From the cell containing the given text, extract its center point as (X, Y) coordinate. 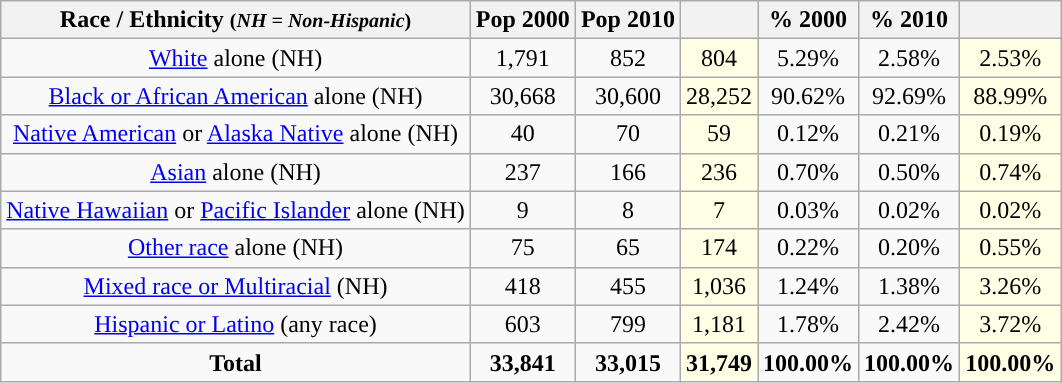
Total (236, 362)
1.38% (910, 286)
% 2000 (808, 20)
2.53% (1010, 58)
88.99% (1010, 96)
30,668 (522, 96)
1,791 (522, 58)
% 2010 (910, 20)
0.22% (808, 248)
65 (628, 248)
Native Hawaiian or Pacific Islander alone (NH) (236, 210)
0.55% (1010, 248)
2.42% (910, 324)
Hispanic or Latino (any race) (236, 324)
2.58% (910, 58)
0.19% (1010, 134)
1,181 (718, 324)
92.69% (910, 96)
8 (628, 210)
237 (522, 172)
804 (718, 58)
0.70% (808, 172)
33,015 (628, 362)
Race / Ethnicity (NH = Non-Hispanic) (236, 20)
3.26% (1010, 286)
0.12% (808, 134)
30,600 (628, 96)
40 (522, 134)
0.74% (1010, 172)
59 (718, 134)
31,749 (718, 362)
0.03% (808, 210)
5.29% (808, 58)
455 (628, 286)
418 (522, 286)
90.62% (808, 96)
Pop 2000 (522, 20)
75 (522, 248)
0.50% (910, 172)
Black or African American alone (NH) (236, 96)
3.72% (1010, 324)
174 (718, 248)
Other race alone (NH) (236, 248)
Asian alone (NH) (236, 172)
70 (628, 134)
7 (718, 210)
0.20% (910, 248)
1.24% (808, 286)
Pop 2010 (628, 20)
1.78% (808, 324)
799 (628, 324)
33,841 (522, 362)
0.21% (910, 134)
White alone (NH) (236, 58)
28,252 (718, 96)
603 (522, 324)
236 (718, 172)
9 (522, 210)
1,036 (718, 286)
Mixed race or Multiracial (NH) (236, 286)
Native American or Alaska Native alone (NH) (236, 134)
166 (628, 172)
852 (628, 58)
